Return (x, y) of the center of cell containing provided text 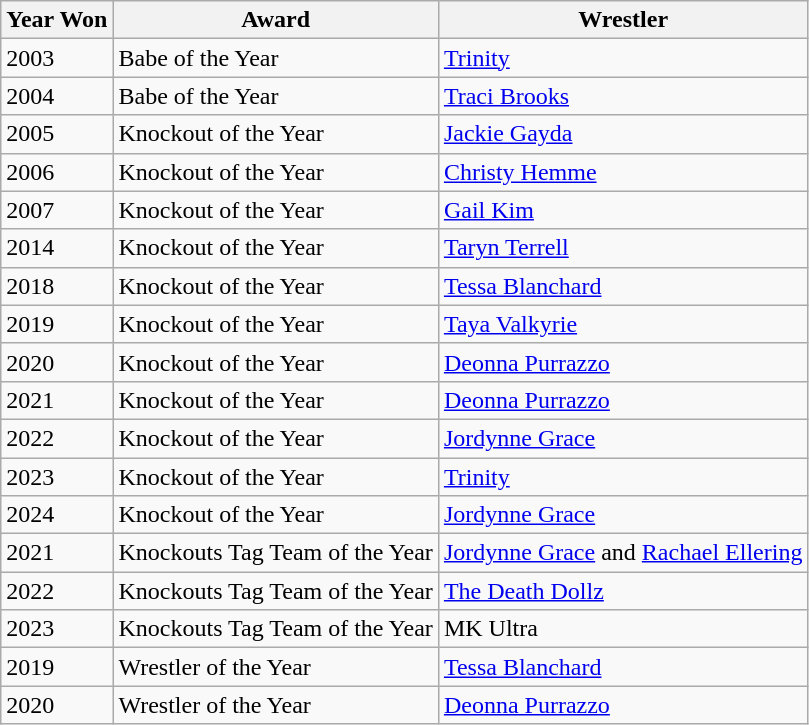
Gail Kim (623, 210)
2018 (57, 286)
2024 (57, 515)
Taryn Terrell (623, 248)
Taya Valkyrie (623, 324)
Jackie Gayda (623, 134)
MK Ultra (623, 629)
2005 (57, 134)
2004 (57, 96)
2014 (57, 248)
Jordynne Grace and Rachael Ellering (623, 553)
Award (276, 20)
2006 (57, 172)
Year Won (57, 20)
2003 (57, 58)
2007 (57, 210)
Wrestler (623, 20)
The Death Dollz (623, 591)
Christy Hemme (623, 172)
Traci Brooks (623, 96)
